Capture the cell that displays the provided text and extract its [X, Y] central coordinate. 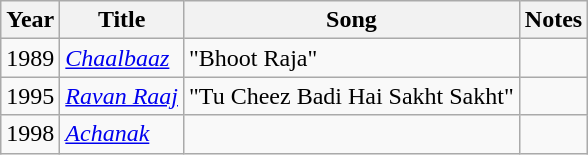
Ravan Raaj [122, 96]
1998 [30, 134]
1989 [30, 58]
1995 [30, 96]
Title [122, 20]
"Tu Cheez Badi Hai Sakht Sakht" [352, 96]
"Bhoot Raja" [352, 58]
Year [30, 20]
Song [352, 20]
Notes [553, 20]
Achanak [122, 134]
Chaalbaaz [122, 58]
